Return [X, Y] of the center of cell containing provided text 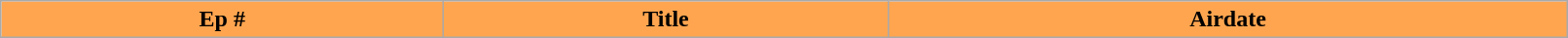
Airdate [1228, 19]
Title [666, 19]
Ep # [222, 19]
